Extract the [X, Y] coordinate from the center of the cell holding the provided text.  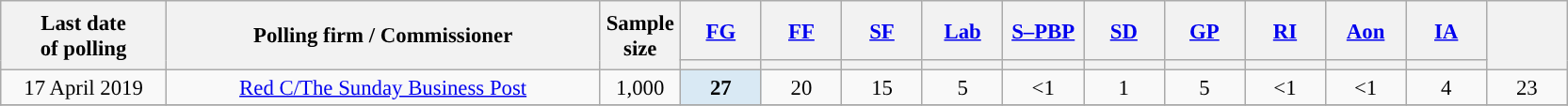
1,000 [640, 88]
1 [1123, 88]
27 [721, 88]
FF [801, 30]
Last dateof polling [84, 36]
GP [1204, 30]
23 [1527, 88]
S–PBP [1043, 30]
20 [801, 88]
Red C/The Sunday Business Post [382, 88]
Samplesize [640, 36]
SD [1123, 30]
17 April 2019 [84, 88]
Lab [962, 30]
4 [1447, 88]
RI [1285, 30]
IA [1447, 30]
Aon [1366, 30]
SF [882, 30]
15 [882, 88]
Polling firm / Commissioner [382, 36]
FG [721, 30]
